Return [X, Y] of the center of cell containing provided text 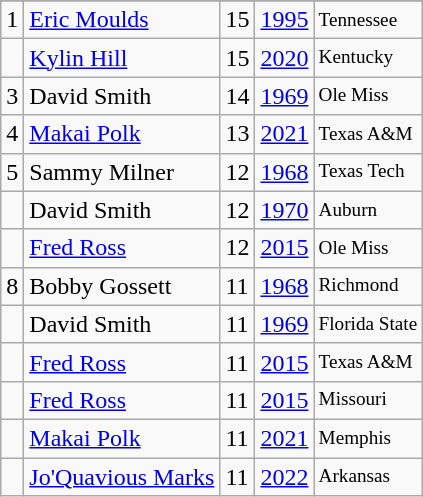
1 [12, 20]
3 [12, 96]
5 [12, 172]
Tennessee [368, 20]
Texas Tech [368, 172]
Sammy Milner [122, 172]
1995 [284, 20]
Florida State [368, 324]
Jo'Quavious Marks [122, 477]
Richmond [368, 286]
13 [238, 134]
Bobby Gossett [122, 286]
Missouri [368, 400]
Memphis [368, 438]
Auburn [368, 210]
Arkansas [368, 477]
14 [238, 96]
Kylin Hill [122, 58]
2022 [284, 477]
Eric Moulds [122, 20]
4 [12, 134]
1970 [284, 210]
2020 [284, 58]
8 [12, 286]
Kentucky [368, 58]
